Determine the [X, Y] coordinate at the center of the cell enclosing the given text.  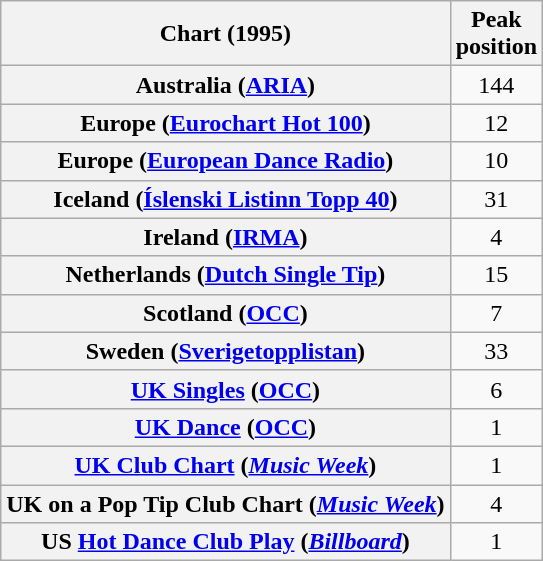
Australia (ARIA) [226, 85]
Europe (European Dance Radio) [226, 161]
UK Dance (OCC) [226, 427]
Sweden (Sverigetopplistan) [226, 351]
31 [496, 199]
UK Club Chart (Music Week) [226, 465]
UK on a Pop Tip Club Chart (Music Week) [226, 503]
12 [496, 123]
Chart (1995) [226, 34]
US Hot Dance Club Play (Billboard) [226, 542]
Europe (Eurochart Hot 100) [226, 123]
144 [496, 85]
6 [496, 389]
Iceland (Íslenski Listinn Topp 40) [226, 199]
Peakposition [496, 34]
Scotland (OCC) [226, 313]
7 [496, 313]
UK Singles (OCC) [226, 389]
Netherlands (Dutch Single Tip) [226, 275]
Ireland (IRMA) [226, 237]
15 [496, 275]
33 [496, 351]
10 [496, 161]
